Extract the [x, y] coordinate from the center of the cell holding the provided text.  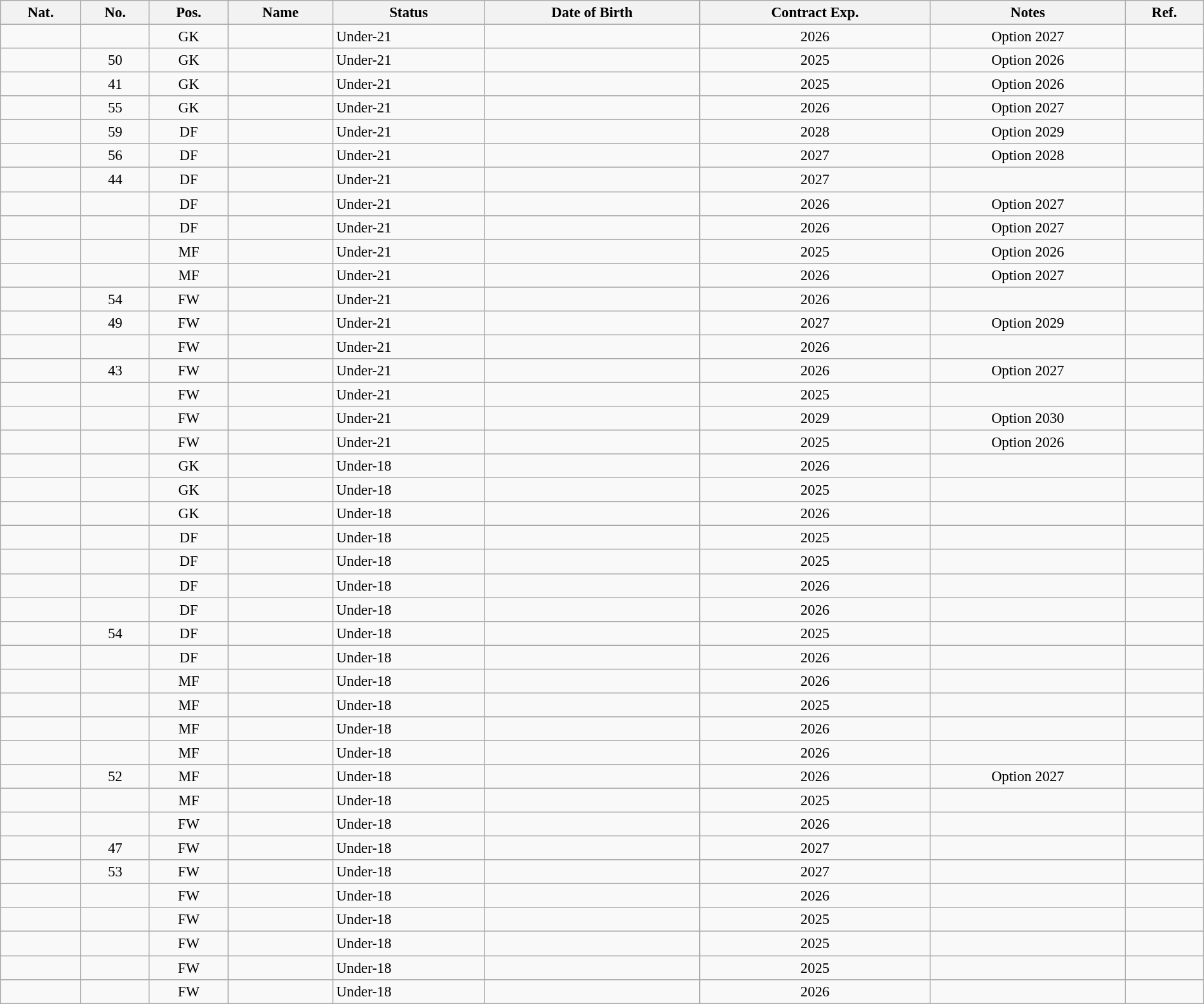
Ref. [1165, 13]
Name [281, 13]
Option 2028 [1027, 156]
49 [115, 323]
Option 2030 [1027, 418]
44 [115, 180]
47 [115, 848]
Notes [1027, 13]
50 [115, 60]
Nat. [41, 13]
Date of Birth [592, 13]
53 [115, 872]
52 [115, 777]
Pos. [189, 13]
41 [115, 84]
56 [115, 156]
55 [115, 108]
Status [409, 13]
Contract Exp. [815, 13]
No. [115, 13]
2028 [815, 132]
2029 [815, 418]
59 [115, 132]
43 [115, 371]
